For the text-containing cell, return its midpoint in (X, Y) coordinate format. 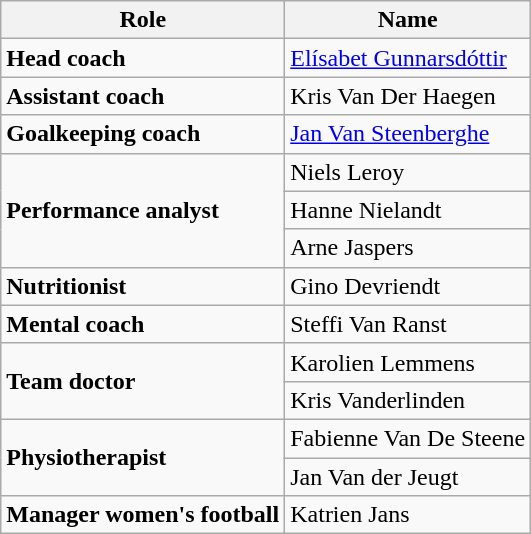
Performance analyst (143, 210)
Name (408, 20)
Karolien Lemmens (408, 362)
Jan Van Steenberghe (408, 134)
Arne Jaspers (408, 248)
Gino Devriendt (408, 286)
Goalkeeping coach (143, 134)
Fabienne Van De Steene (408, 438)
Katrien Jans (408, 515)
Team doctor (143, 381)
Role (143, 20)
Jan Van der Jeugt (408, 477)
Nutritionist (143, 286)
Niels Leroy (408, 172)
Hanne Nielandt (408, 210)
Kris Vanderlinden (408, 400)
Physiotherapist (143, 457)
Elísabet Gunnarsdóttir (408, 58)
Assistant coach (143, 96)
Head coach (143, 58)
Manager women's football (143, 515)
Mental coach (143, 324)
Steffi Van Ranst (408, 324)
Kris Van Der Haegen (408, 96)
